From the cell containing the given text, extract its center point as (x, y) coordinate. 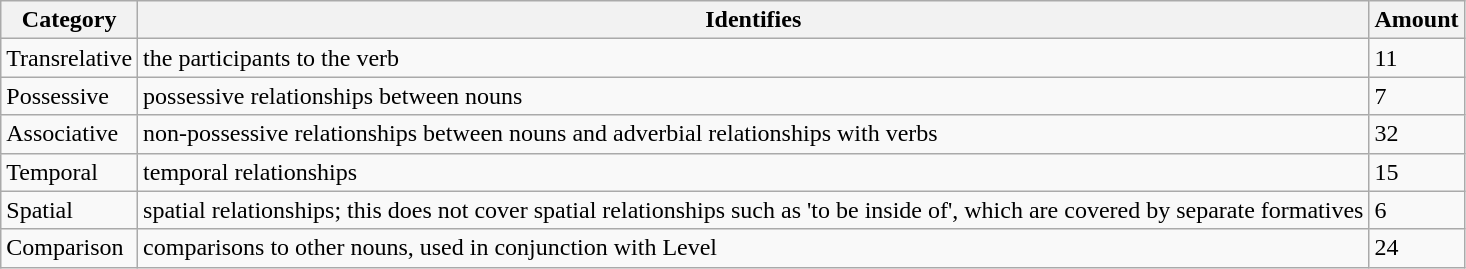
15 (1416, 172)
Category (70, 20)
Temporal (70, 172)
11 (1416, 58)
comparisons to other nouns, used in conjunction with Level (754, 248)
the participants to the verb (754, 58)
Comparison (70, 248)
Identifies (754, 20)
Possessive (70, 96)
Amount (1416, 20)
Associative (70, 134)
Transrelative (70, 58)
Spatial (70, 210)
32 (1416, 134)
temporal relationships (754, 172)
6 (1416, 210)
7 (1416, 96)
24 (1416, 248)
possessive relationships between nouns (754, 96)
non-possessive relationships between nouns and adverbial relationships with verbs (754, 134)
spatial relationships; this does not cover spatial relationships such as 'to be inside of', which are covered by separate formatives (754, 210)
